Return the [x, y] coordinate for the center point of the cell that contains the specified text.  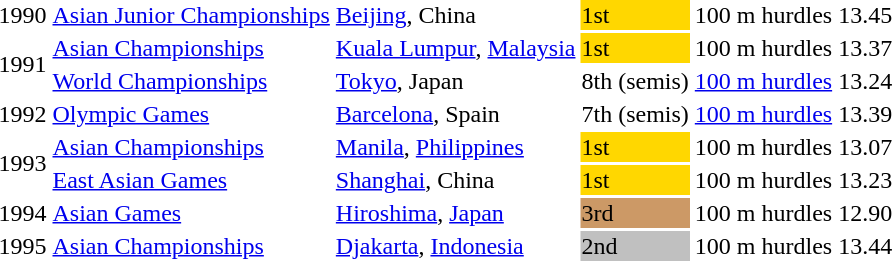
3rd [635, 213]
2nd [635, 246]
Manila, Philippines [456, 147]
World Championships [191, 81]
East Asian Games [191, 180]
8th (semis) [635, 81]
Asian Junior Championships [191, 15]
Shanghai, China [456, 180]
Barcelona, Spain [456, 114]
Kuala Lumpur, Malaysia [456, 48]
Hiroshima, Japan [456, 213]
Djakarta, Indonesia [456, 246]
Asian Games [191, 213]
Tokyo, Japan [456, 81]
7th (semis) [635, 114]
Olympic Games [191, 114]
Beijing, China [456, 15]
